Provide the (X, Y) coordinate of the cell's center where the given text is located.  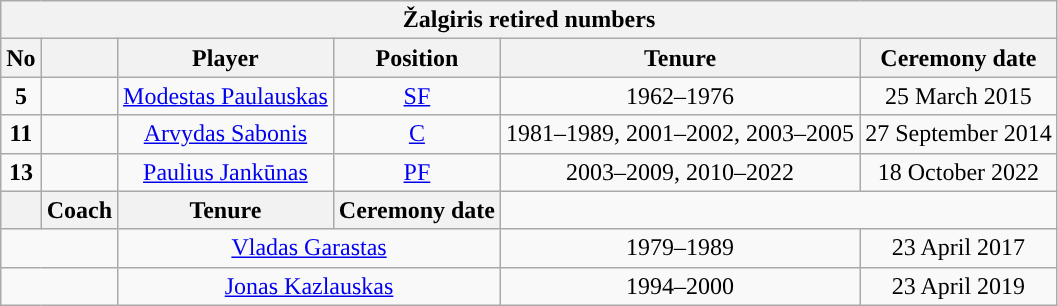
2003–2009, 2010–2022 (680, 172)
Paulius Jankūnas (226, 172)
23 April 2017 (959, 248)
C (416, 134)
18 October 2022 (959, 172)
11 (21, 134)
PF (416, 172)
Jonas Kazlauskas (310, 286)
Position (416, 58)
No (21, 58)
Žalgiris retired numbers (530, 20)
27 September 2014 (959, 134)
Arvydas Sabonis (226, 134)
SF (416, 96)
1962–1976 (680, 96)
23 April 2019 (959, 286)
Modestas Paulauskas (226, 96)
25 March 2015 (959, 96)
1994–2000 (680, 286)
13 (21, 172)
1979–1989 (680, 248)
Coach (79, 210)
5 (21, 96)
Player (226, 58)
Vladas Garastas (310, 248)
1981–1989, 2001–2002, 2003–2005 (680, 134)
